From the cell containing the given text, extract its center point as [X, Y] coordinate. 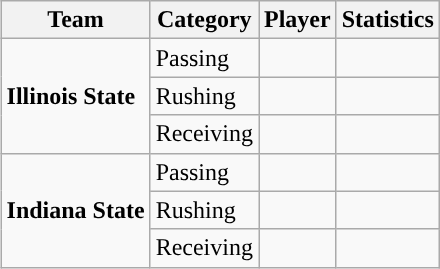
Category [204, 20]
Statistics [388, 20]
Illinois State [76, 96]
Team [76, 20]
Player [297, 20]
Indiana State [76, 210]
